Provide the [X, Y] coordinate of the cell's center where the given text is located.  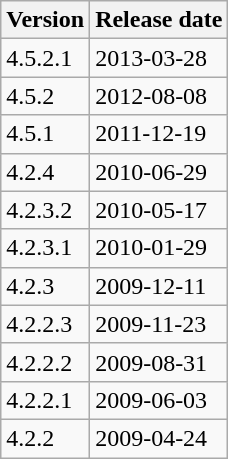
2010-05-17 [159, 210]
4.2.2 [46, 438]
2013-03-28 [159, 58]
2009-11-23 [159, 324]
4.2.3.2 [46, 210]
4.2.3 [46, 286]
2009-06-03 [159, 400]
4.2.3.1 [46, 248]
2009-04-24 [159, 438]
Version [46, 20]
4.2.2.1 [46, 400]
2010-06-29 [159, 172]
4.2.4 [46, 172]
2009-12-11 [159, 286]
2011-12-19 [159, 134]
4.5.2.1 [46, 58]
2010-01-29 [159, 248]
4.5.2 [46, 96]
2009-08-31 [159, 362]
4.2.2.2 [46, 362]
4.5.1 [46, 134]
Release date [159, 20]
2012-08-08 [159, 96]
4.2.2.3 [46, 324]
